From the cell containing the given text, extract its center point as (x, y) coordinate. 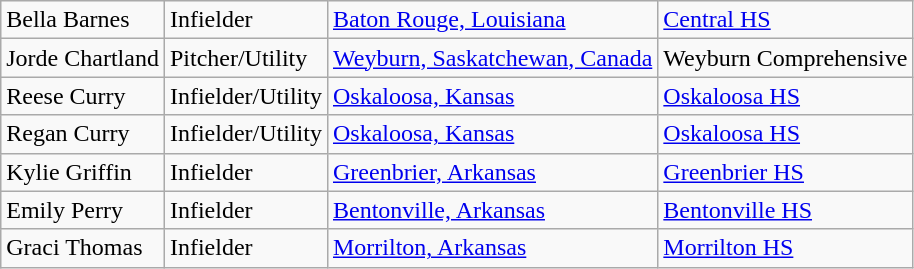
Pitcher/Utility (246, 58)
Graci Thomas (83, 248)
Bella Barnes (83, 20)
Bentonville HS (786, 210)
Regan Curry (83, 134)
Weyburn Comprehensive (786, 58)
Reese Curry (83, 96)
Weyburn, Saskatchewan, Canada (492, 58)
Morrilton, Arkansas (492, 248)
Baton Rouge, Louisiana (492, 20)
Emily Perry (83, 210)
Central HS (786, 20)
Jorde Chartland (83, 58)
Kylie Griffin (83, 172)
Greenbrier HS (786, 172)
Greenbrier, Arkansas (492, 172)
Bentonville, Arkansas (492, 210)
Morrilton HS (786, 248)
